Identify which cell holds the provided text, then report its (x, y) central coordinate. 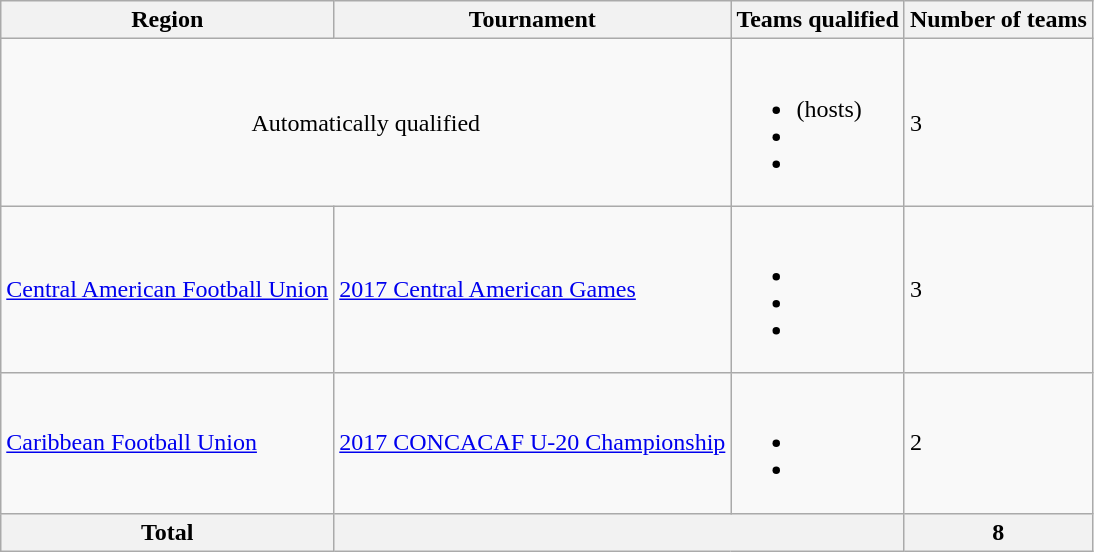
Number of teams (998, 20)
2017 CONCACAF U-20 Championship (532, 443)
Automatically qualified (366, 122)
Central American Football Union (168, 290)
2017 Central American Games (532, 290)
Total (168, 532)
Caribbean Football Union (168, 443)
Tournament (532, 20)
Region (168, 20)
8 (998, 532)
2 (998, 443)
(hosts) (818, 122)
Teams qualified (818, 20)
